From the cell containing the given text, extract its center point as [x, y] coordinate. 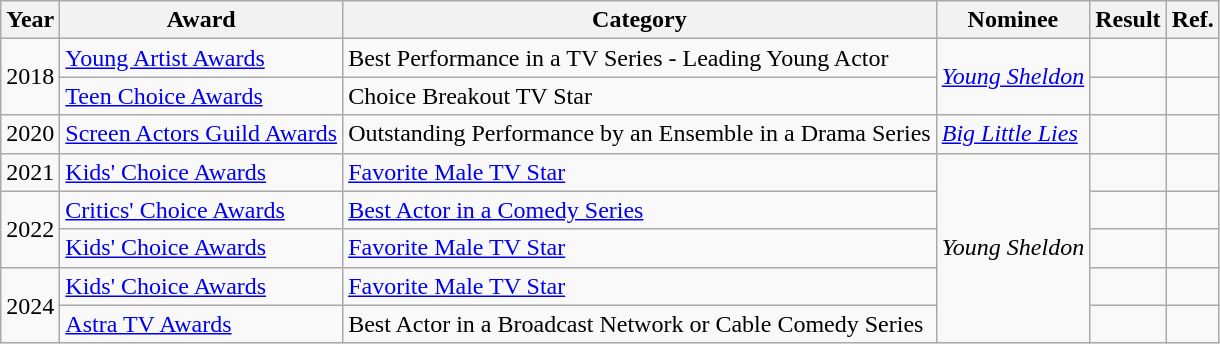
2020 [30, 134]
Year [30, 20]
2018 [30, 77]
2024 [30, 305]
Young Artist Awards [202, 58]
Result [1128, 20]
Teen Choice Awards [202, 96]
Big Little Lies [1013, 134]
Award [202, 20]
Screen Actors Guild Awards [202, 134]
Best Actor in a Comedy Series [640, 210]
Best Actor in a Broadcast Network or Cable Comedy Series [640, 324]
Critics' Choice Awards [202, 210]
Category [640, 20]
Outstanding Performance by an Ensemble in a Drama Series [640, 134]
Best Performance in a TV Series - Leading Young Actor [640, 58]
2022 [30, 229]
Ref. [1192, 20]
Choice Breakout TV Star [640, 96]
2021 [30, 172]
Nominee [1013, 20]
Astra TV Awards [202, 324]
